Locate the cell with the specified text and output its (X, Y) center coordinate. 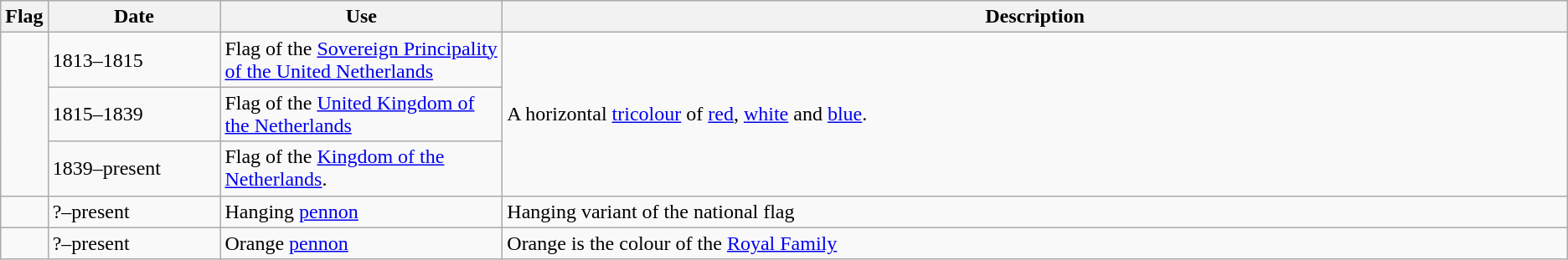
Orange pennon (362, 243)
Flag of the Sovereign Principality of the United Netherlands (362, 60)
Use (362, 17)
1813–1815 (134, 60)
Flag (24, 17)
1839–present (134, 169)
Description (1035, 17)
Date (134, 17)
1815–1839 (134, 114)
Orange is the colour of the Royal Family (1035, 243)
Flag of the United Kingdom of the Netherlands (362, 114)
Hanging pennon (362, 212)
Flag of the Kingdom of the Netherlands. (362, 169)
A horizontal tricolour of red, white and blue. (1035, 114)
Hanging variant of the national flag (1035, 212)
